Find where the given text appears and provide that cell's center as (x, y) coordinate. 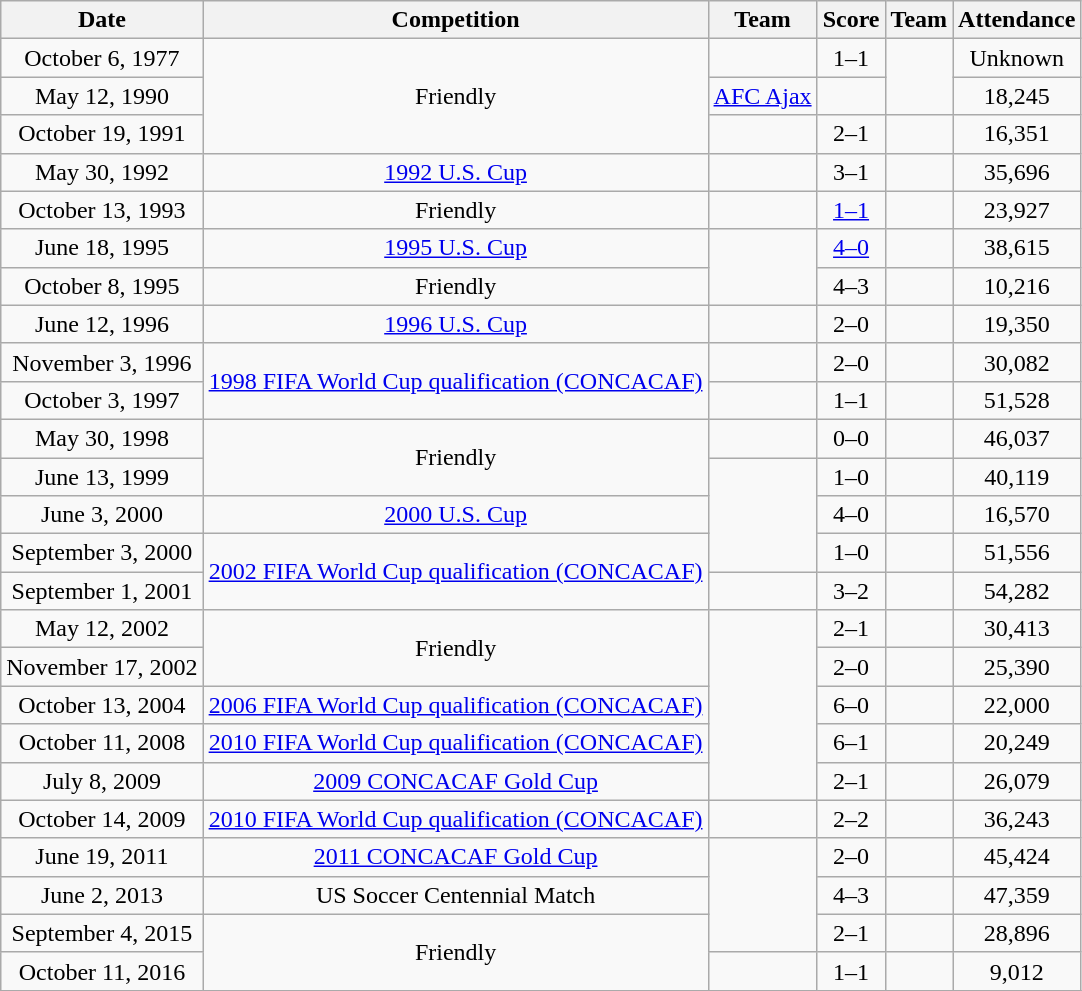
Date (102, 20)
2011 CONCACAF Gold Cup (456, 857)
35,696 (1017, 172)
46,037 (1017, 438)
October 6, 1977 (102, 58)
16,351 (1017, 134)
1992 U.S. Cup (456, 172)
2002 FIFA World Cup qualification (CONCACAF) (456, 572)
9,012 (1017, 971)
28,896 (1017, 933)
June 3, 2000 (102, 515)
October 14, 2009 (102, 819)
AFC Ajax (762, 96)
40,119 (1017, 477)
1998 FIFA World Cup qualification (CONCACAF) (456, 381)
May 30, 1992 (102, 172)
51,556 (1017, 553)
May 12, 1990 (102, 96)
2009 CONCACAF Gold Cup (456, 781)
6–0 (851, 705)
October 19, 1991 (102, 134)
October 11, 2016 (102, 971)
June 13, 1999 (102, 477)
18,245 (1017, 96)
10,216 (1017, 286)
US Soccer Centennial Match (456, 895)
36,243 (1017, 819)
May 12, 2002 (102, 629)
October 11, 2008 (102, 743)
September 4, 2015 (102, 933)
54,282 (1017, 591)
Attendance (1017, 20)
November 17, 2002 (102, 667)
November 3, 1996 (102, 362)
16,570 (1017, 515)
September 1, 2001 (102, 591)
Unknown (1017, 58)
September 3, 2000 (102, 553)
47,359 (1017, 895)
30,082 (1017, 362)
July 8, 2009 (102, 781)
Competition (456, 20)
45,424 (1017, 857)
25,390 (1017, 667)
June 18, 1995 (102, 248)
October 13, 1993 (102, 210)
October 13, 2004 (102, 705)
3–1 (851, 172)
26,079 (1017, 781)
38,615 (1017, 248)
2006 FIFA World Cup qualification (CONCACAF) (456, 705)
June 12, 1996 (102, 324)
22,000 (1017, 705)
October 3, 1997 (102, 400)
Score (851, 20)
6–1 (851, 743)
0–0 (851, 438)
June 2, 2013 (102, 895)
2000 U.S. Cup (456, 515)
October 8, 1995 (102, 286)
1995 U.S. Cup (456, 248)
3–2 (851, 591)
30,413 (1017, 629)
51,528 (1017, 400)
1996 U.S. Cup (456, 324)
20,249 (1017, 743)
May 30, 1998 (102, 438)
June 19, 2011 (102, 857)
2–2 (851, 819)
19,350 (1017, 324)
23,927 (1017, 210)
